Return the (X, Y) coordinate for the center point of the cell that contains the specified text.  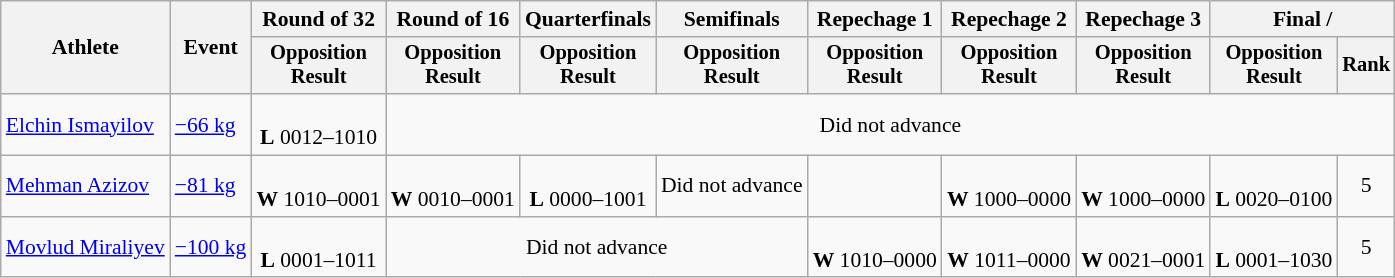
L 0001–1030 (1274, 248)
L 0020–0100 (1274, 186)
Round of 16 (453, 19)
Rank (1366, 66)
W 0010–0001 (453, 186)
Athlete (86, 48)
Event (211, 48)
Final / (1302, 19)
Round of 32 (318, 19)
W 1010–0000 (875, 248)
−66 kg (211, 124)
Movlud Miraliyev (86, 248)
Elchin Ismayilov (86, 124)
Semifinals (732, 19)
Quarterfinals (588, 19)
−100 kg (211, 248)
W 1011–0000 (1009, 248)
L 0000–1001 (588, 186)
−81 kg (211, 186)
Repechage 3 (1143, 19)
Repechage 2 (1009, 19)
W 0021–0001 (1143, 248)
Mehman Azizov (86, 186)
Repechage 1 (875, 19)
W 1010–0001 (318, 186)
L 0001–1011 (318, 248)
L 0012–1010 (318, 124)
